Determine the [X, Y] coordinate at the center of the cell enclosing the given text.  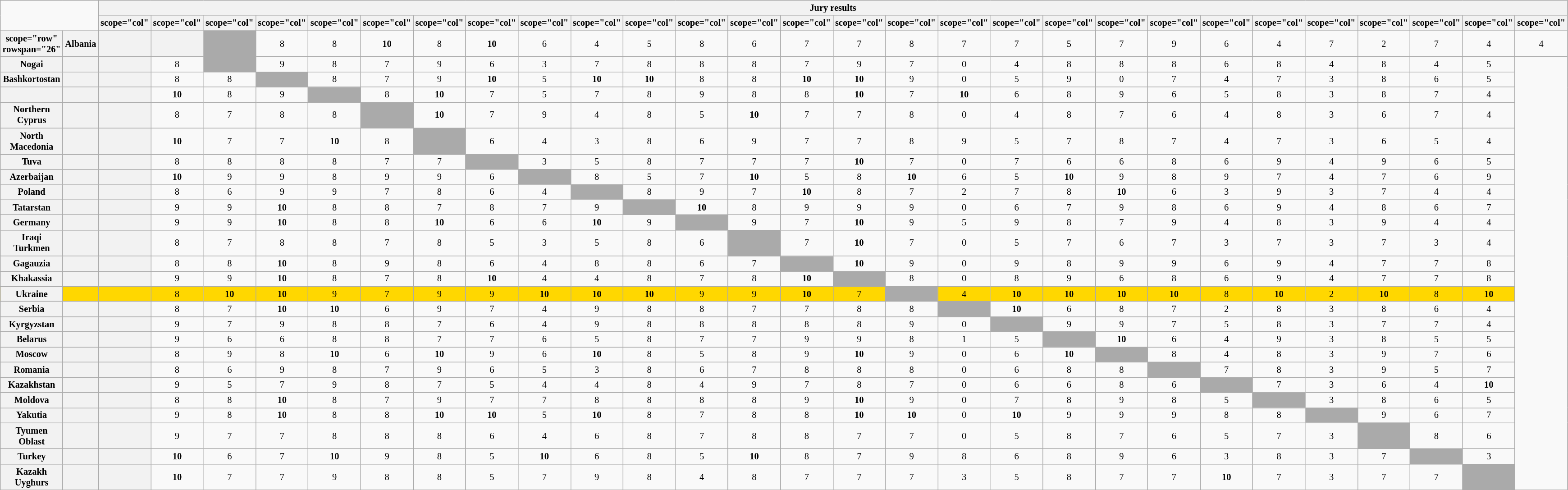
Yakutia [32, 415]
Tyumen Oblast [32, 436]
Tatarstan [32, 207]
Romania [32, 370]
Moldova [32, 400]
Turkey [32, 456]
Belarus [32, 339]
Ukraine [32, 294]
Serbia [32, 309]
Jury results [833, 8]
Poland [32, 192]
Germany [32, 222]
Bashkortostan [32, 79]
Kazakhstan [32, 385]
Tuva [32, 162]
North Macedonia [32, 141]
Northern Cyprus [32, 115]
1 [964, 339]
Kazakh Uyghurs [32, 477]
Moscow [32, 354]
Azerbaijan [32, 177]
Albania [80, 44]
scope="row" rowspan="26" [32, 44]
Iraqi Turkmen [32, 243]
Kyrgyzstan [32, 324]
Nogai [32, 64]
Khakassia [32, 279]
Gagauzia [32, 264]
